Provide the [X, Y] coordinate of the cell's center where the given text is located.  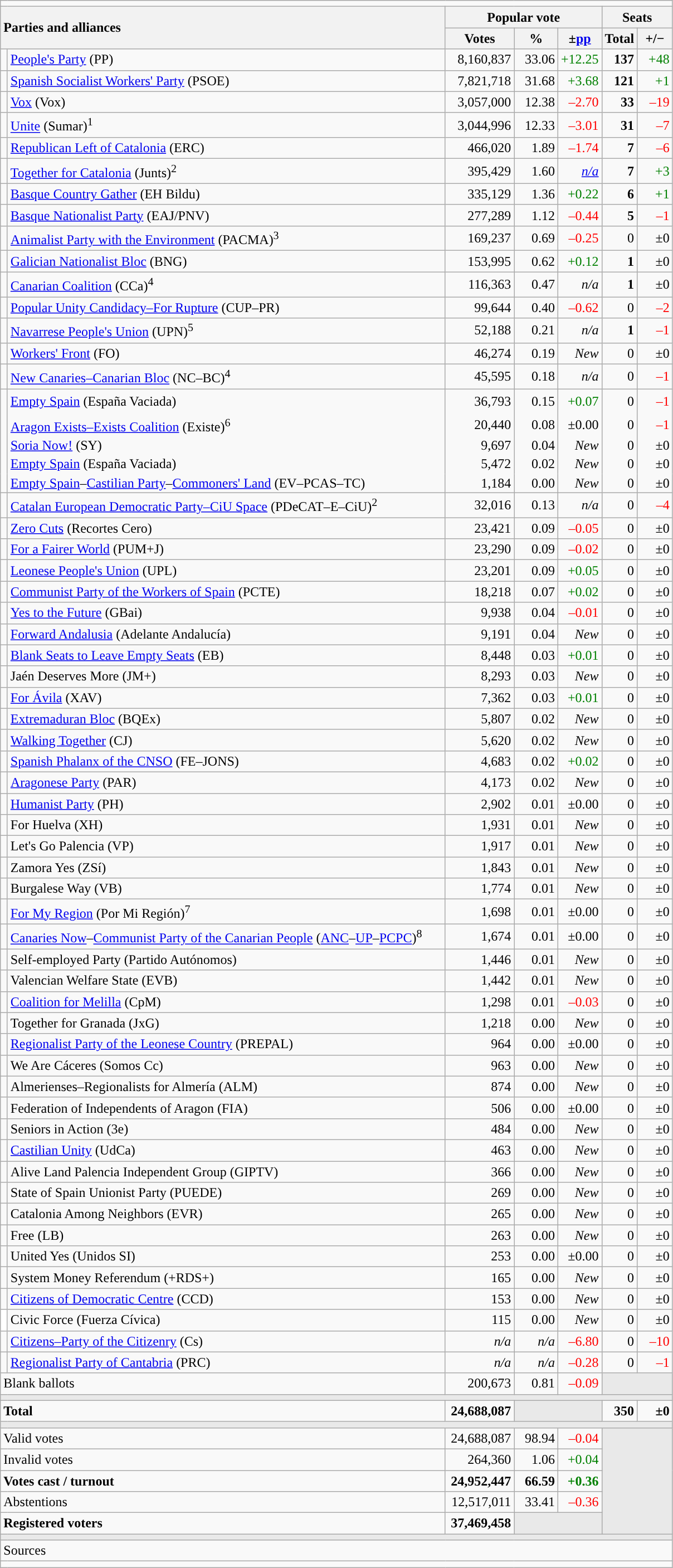
265 [480, 1214]
0.81 [536, 1384]
–1.74 [579, 148]
Basque Nationalist Party (EAJ/PNV) [226, 215]
12,517,011 [480, 1502]
–0.02 [579, 549]
33.41 [536, 1502]
Abstentions [223, 1502]
9,938 [480, 613]
+3.68 [579, 81]
463 [480, 1150]
7,821,718 [480, 81]
3,057,000 [480, 102]
Empty Spain–Castilian Party–Commoners' Land (EV–PCAS–TC) [226, 483]
Popular vote [524, 17]
0.08 [536, 425]
–0.36 [579, 1502]
Unite (Sumar)1 [226, 125]
–10 [655, 1341]
–2 [655, 308]
153 [480, 1299]
121 [620, 81]
52,188 [480, 331]
For Huelva (XH) [226, 825]
33.06 [536, 60]
46,274 [480, 353]
Seniors in Action (3e) [226, 1129]
1,442 [480, 981]
23,421 [480, 528]
8,448 [480, 655]
33 [620, 102]
Invalid votes [223, 1459]
874 [480, 1087]
Alive Land Palencia Independent Group (GIPTV) [226, 1172]
18,218 [480, 592]
1,917 [480, 846]
Basque Country Gather (EH Bildu) [226, 194]
Citizens–Party of the Citizenry (Cs) [226, 1341]
Parties and alliances [223, 28]
1,698 [480, 912]
366 [480, 1172]
Federation of Independents of Aragon (FIA) [226, 1108]
66.59 [536, 1481]
Canaries Now–Communist Party of the Canarian People (ANC–UP–PCPC)8 [226, 936]
Leonese People's Union (UPL) [226, 571]
Communist Party of the Workers of Spain (PCTE) [226, 592]
–0.28 [579, 1362]
3,044,996 [480, 125]
253 [480, 1257]
7,362 [480, 698]
264,360 [480, 1459]
Zero Cuts (Recortes Cero) [226, 528]
0.62 [536, 261]
Votes [480, 38]
23,201 [480, 571]
5,472 [480, 464]
153,995 [480, 261]
1.36 [536, 194]
–19 [655, 102]
277,289 [480, 215]
Self-employed Party (Partido Autónomos) [226, 960]
Together for Granada (JxG) [226, 1023]
1,184 [480, 483]
Workers' Front (FO) [226, 353]
–0.09 [579, 1384]
Castilian Unity (UdCa) [226, 1150]
–0.44 [579, 215]
–3.01 [579, 125]
Spanish Phalanx of the CNSO (FE–JONS) [226, 761]
Walking Together (CJ) [226, 740]
+0.12 [579, 261]
System Money Referendum (+RDS+) [226, 1278]
169,237 [480, 238]
Catalan European Democratic Party–CiU Space (PDeCAT–E–CiU)2 [226, 505]
Let's Go Palencia (VP) [226, 846]
1,774 [480, 889]
–0.05 [579, 528]
115 [480, 1320]
–6 [655, 148]
32,016 [480, 505]
1,843 [480, 868]
Citizens of Democratic Centre (CCD) [226, 1299]
New Canaries–Canarian Bloc (NC–BC)4 [226, 377]
0.21 [536, 331]
1,674 [480, 936]
Valid votes [223, 1438]
31 [620, 125]
±pp [579, 38]
964 [480, 1044]
Together for Catalonia (Junts)2 [226, 172]
Animalist Party with the Environment (PACMA)3 [226, 238]
335,129 [480, 194]
–2.70 [579, 102]
0.18 [536, 377]
1,931 [480, 825]
Forward Andalusia (Adelante Andalucía) [226, 634]
99,644 [480, 308]
165 [480, 1278]
+/− [655, 38]
0.07 [536, 592]
23,290 [480, 549]
+0.22 [579, 194]
1.12 [536, 215]
Civic Force (Fuerza Cívica) [226, 1320]
Navarrese People's Union (UPN)5 [226, 331]
+0.05 [579, 571]
0.15 [536, 401]
4,173 [480, 782]
5,620 [480, 740]
263 [480, 1235]
Blank ballots [223, 1384]
+0.36 [579, 1481]
0.40 [536, 308]
9,697 [480, 446]
31.68 [536, 81]
484 [480, 1129]
For a Fairer World (PUM+J) [226, 549]
–7 [655, 125]
12.33 [536, 125]
4,683 [480, 761]
1,446 [480, 960]
Valencian Welfare State (EVB) [226, 981]
350 [620, 1411]
Coalition for Melilla (CpM) [226, 1002]
0.69 [536, 238]
36,793 [480, 401]
45,595 [480, 377]
–0.01 [579, 613]
Extremaduran Bloc (BQEx) [226, 719]
Zamora Yes (ZSí) [226, 868]
Popular Unity Candidacy–For Rupture (CUP–PR) [226, 308]
Regionalist Party of the Leonese Country (PREPAL) [226, 1044]
Galician Nationalist Bloc (BNG) [226, 261]
Vox (Vox) [226, 102]
0.19 [536, 353]
200,673 [480, 1384]
Votes cast / turnout [223, 1481]
–0.04 [579, 1438]
5,807 [480, 719]
0.13 [536, 505]
Free (LB) [226, 1235]
269 [480, 1193]
Almerienses–Regionalists for Almería (ALM) [226, 1087]
Registered voters [223, 1523]
Soria Now! (SY) [226, 446]
–4 [655, 505]
8,160,837 [480, 60]
1,218 [480, 1023]
1.89 [536, 148]
466,020 [480, 148]
+48 [655, 60]
506 [480, 1108]
8,293 [480, 676]
6 [620, 194]
1.06 [536, 1459]
137 [620, 60]
116,363 [480, 284]
For Ávila (XAV) [226, 698]
+3 [655, 172]
United Yes (Unidos SI) [226, 1257]
Regionalist Party of Cantabria (PRC) [226, 1362]
Aragonese Party (PAR) [226, 782]
Republican Left of Catalonia (ERC) [226, 148]
Burgalese Way (VB) [226, 889]
Yes to the Future (GBai) [226, 613]
People's Party (PP) [226, 60]
+12.25 [579, 60]
395,429 [480, 172]
+0.07 [579, 401]
0.47 [536, 284]
% [536, 38]
Catalonia Among Neighbors (EVR) [226, 1214]
We Are Cáceres (Somos Cc) [226, 1065]
98.94 [536, 1438]
–0.62 [579, 308]
–0.03 [579, 1002]
Aragon Exists–Exists Coalition (Existe)6 [226, 425]
Canarian Coalition (CCa)4 [226, 284]
37,469,458 [480, 1523]
1.60 [536, 172]
24,952,447 [480, 1481]
Spanish Socialist Workers' Party (PSOE) [226, 81]
5 [620, 215]
20,440 [480, 425]
Humanist Party (PH) [226, 804]
1,298 [480, 1002]
12.38 [536, 102]
963 [480, 1065]
–6.80 [579, 1341]
Sources [336, 1551]
+0.04 [579, 1459]
For My Region (Por Mi Región)7 [226, 912]
2,902 [480, 804]
Seats [637, 17]
–0.25 [579, 238]
Jaén Deserves More (JM+) [226, 676]
9,191 [480, 634]
State of Spain Unionist Party (PUEDE) [226, 1193]
Blank Seats to Leave Empty Seats (EB) [226, 655]
